Provide the [X, Y] coordinate of the cell's center where the given text is located.  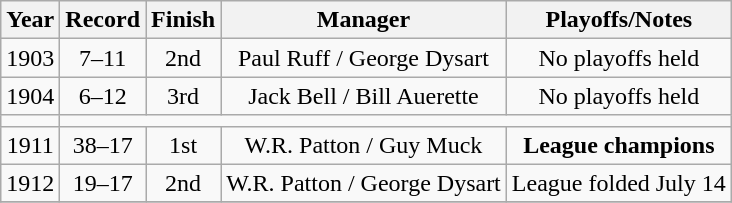
1912 [30, 183]
Manager [364, 20]
Jack Bell / Bill Auerette [364, 96]
League champions [618, 145]
3rd [184, 96]
1904 [30, 96]
W.R. Patton / Guy Muck [364, 145]
1st [184, 145]
1903 [30, 58]
W.R. Patton / George Dysart [364, 183]
19–17 [103, 183]
Paul Ruff / George Dysart [364, 58]
38–17 [103, 145]
7–11 [103, 58]
Finish [184, 20]
Year [30, 20]
League folded July 14 [618, 183]
Record [103, 20]
6–12 [103, 96]
1911 [30, 145]
Playoffs/Notes [618, 20]
